Capture the cell that displays the provided text and extract its [X, Y] central coordinate. 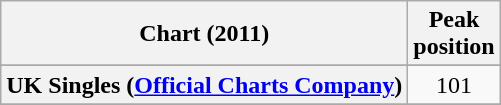
Chart (2011) [204, 34]
UK Singles (Official Charts Company) [204, 85]
101 [454, 85]
Peakposition [454, 34]
